Capture the cell that displays the provided text and extract its (x, y) central coordinate. 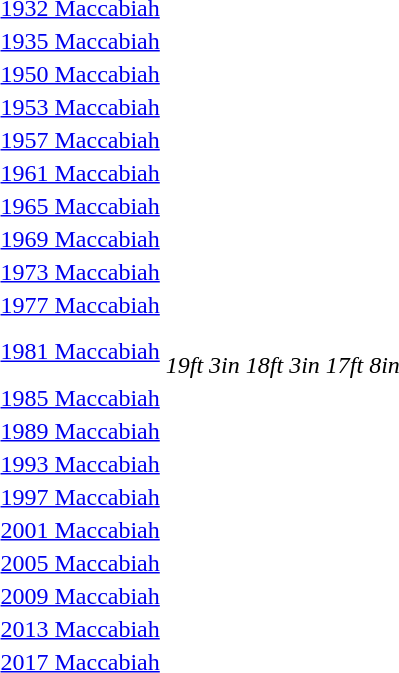
19ft 3in (202, 352)
18ft 3in (282, 352)
